Find where the given text appears and provide that cell's center as [X, Y] coordinate. 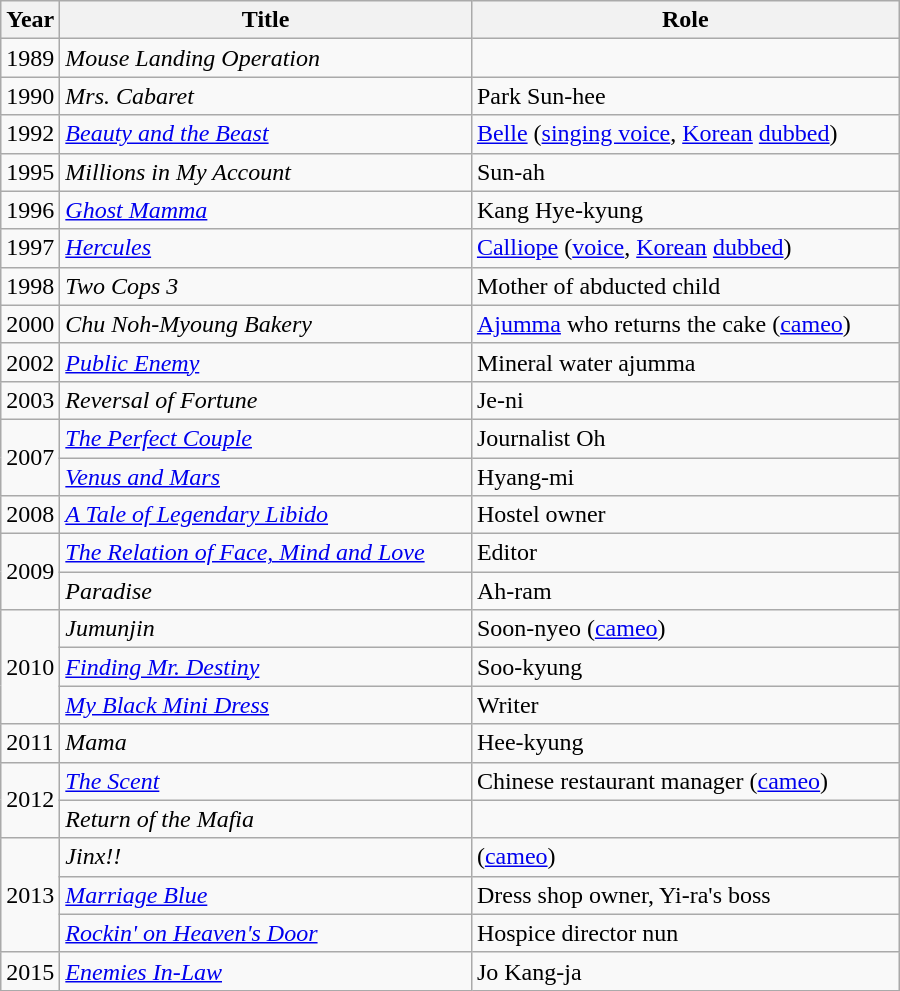
2011 [30, 743]
Hostel owner [685, 515]
2010 [30, 667]
1989 [30, 58]
Rockin' on Heaven's Door [266, 933]
A Tale of Legendary Libido [266, 515]
Ghost Mamma [266, 210]
Mother of abducted child [685, 286]
Role [685, 20]
2009 [30, 572]
2007 [30, 457]
Hospice director nun [685, 933]
Park Sun-hee [685, 96]
Jumunjin [266, 629]
1992 [30, 134]
Millions in My Account [266, 172]
Chinese restaurant manager (cameo) [685, 781]
1995 [30, 172]
1998 [30, 286]
Kang Hye-kyung [685, 210]
The Scent [266, 781]
Je-ni [685, 400]
Year [30, 20]
Calliope (voice, Korean dubbed) [685, 248]
Editor [685, 553]
Public Enemy [266, 362]
Beauty and the Beast [266, 134]
Chu Noh-Myoung Bakery [266, 324]
2008 [30, 515]
Jinx!! [266, 857]
Sun-ah [685, 172]
Belle (singing voice, Korean dubbed) [685, 134]
Hyang-mi [685, 477]
Mineral water ajumma [685, 362]
2013 [30, 895]
The Relation of Face, Mind and Love [266, 553]
Writer [685, 705]
Marriage Blue [266, 895]
Soon-nyeo (cameo) [685, 629]
Journalist Oh [685, 438]
2000 [30, 324]
Jo Kang-ja [685, 971]
Hercules [266, 248]
1997 [30, 248]
Two Cops 3 [266, 286]
Title [266, 20]
2015 [30, 971]
Mrs. Cabaret [266, 96]
Reversal of Fortune [266, 400]
1990 [30, 96]
Ah-ram [685, 591]
2012 [30, 800]
Soo-kyung [685, 667]
Ajumma who returns the cake (cameo) [685, 324]
Finding Mr. Destiny [266, 667]
2002 [30, 362]
Paradise [266, 591]
(cameo) [685, 857]
Venus and Mars [266, 477]
My Black Mini Dress [266, 705]
Enemies In-Law [266, 971]
1996 [30, 210]
Dress shop owner, Yi-ra's boss [685, 895]
Return of the Mafia [266, 819]
2003 [30, 400]
Hee-kyung [685, 743]
Mouse Landing Operation [266, 58]
Mama [266, 743]
The Perfect Couple [266, 438]
